Detect which cell encompasses the target text, then output its (x, y) center coordinate. 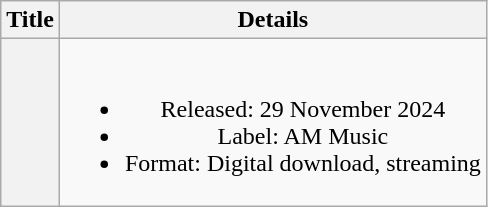
Details (272, 20)
Title (30, 20)
Released: 29 November 2024Label: AM MusicFormat: Digital download, streaming (272, 122)
